Extract the (X, Y) coordinate from the center of the cell holding the provided text.  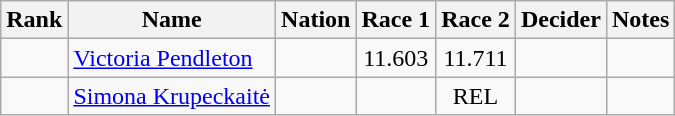
Decider (560, 20)
Nation (316, 20)
REL (476, 96)
Notes (640, 20)
11.711 (476, 58)
Race 2 (476, 20)
Simona Krupeckaitė (172, 96)
Victoria Pendleton (172, 58)
Name (172, 20)
Race 1 (396, 20)
11.603 (396, 58)
Rank (34, 20)
